For the text-containing cell, return its midpoint in [x, y] coordinate format. 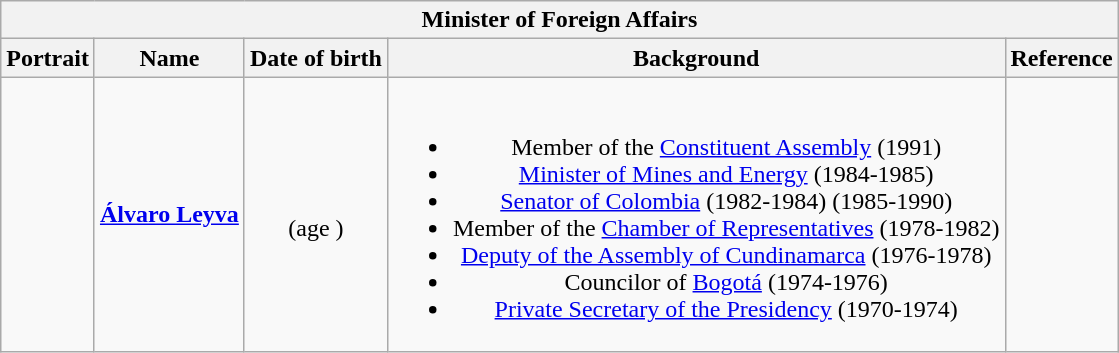
Portrait [48, 58]
Date of birth [316, 58]
Minister of Foreign Affairs [560, 20]
Background [696, 58]
Name [169, 58]
Álvaro Leyva [169, 214]
(age ) [316, 214]
Reference [1062, 58]
